Scan for the cell matching the given text and deliver its (x, y) coordinate at center. 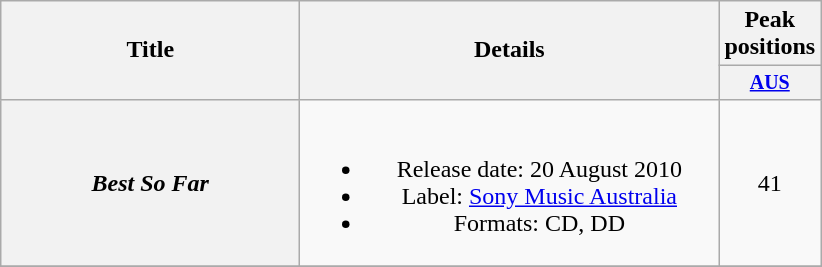
41 (770, 182)
Peak positions (770, 34)
AUS (770, 82)
Release date: 20 August 2010Label: Sony Music AustraliaFormats: CD, DD (510, 182)
Details (510, 50)
Best So Far (150, 182)
Title (150, 50)
